For the text-containing cell, return its midpoint in [X, Y] coordinate format. 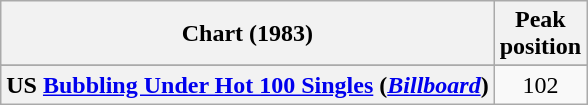
102 [540, 85]
Chart (1983) [248, 34]
US Bubbling Under Hot 100 Singles (Billboard) [248, 85]
Peakposition [540, 34]
